Return the [X, Y] coordinate for the center point of the cell that contains the specified text.  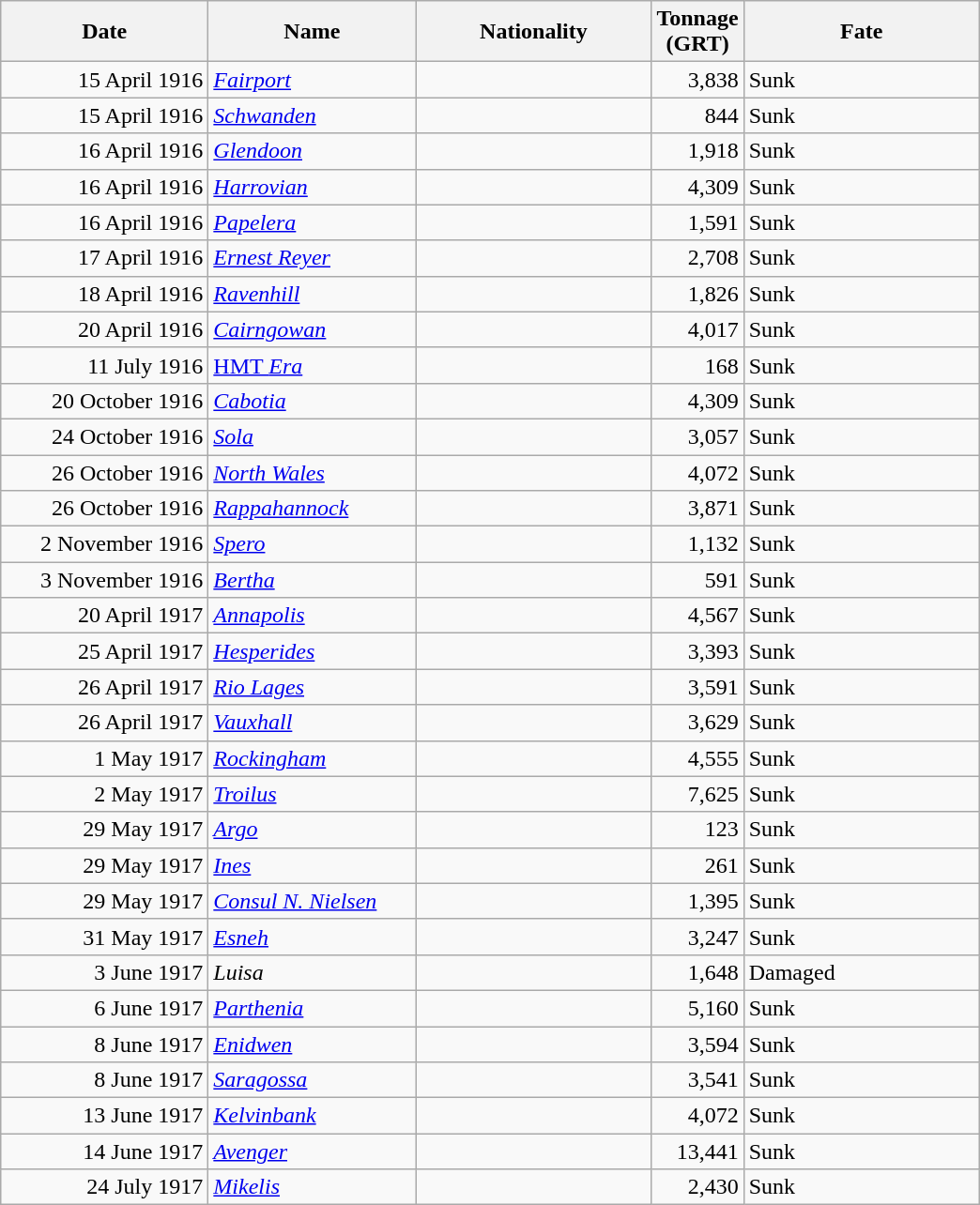
Fairport [312, 80]
Cairngowan [312, 329]
24 July 1917 [105, 1187]
HMT Era [312, 365]
3,629 [697, 723]
3,591 [697, 687]
Rockingham [312, 758]
1 May 1917 [105, 758]
3,247 [697, 937]
14 June 1917 [105, 1152]
20 October 1916 [105, 401]
31 May 1917 [105, 937]
Ines [312, 865]
Troilus [312, 794]
Mikelis [312, 1187]
Tonnage(GRT) [697, 32]
Spero [312, 544]
Vauxhall [312, 723]
Glendoon [312, 151]
3,594 [697, 1045]
Ravenhill [312, 294]
3 June 1917 [105, 972]
Rappahannock [312, 509]
Parthenia [312, 1008]
Schwanden [312, 115]
7,625 [697, 794]
Sola [312, 436]
1,591 [697, 222]
2 May 1917 [105, 794]
6 June 1917 [105, 1008]
Cabotia [312, 401]
Harrovian [312, 187]
168 [697, 365]
1,826 [697, 294]
Rio Lages [312, 687]
3,057 [697, 436]
4,555 [697, 758]
Damaged [862, 972]
11 July 1916 [105, 365]
Enidwen [312, 1045]
Date [105, 32]
3 November 1916 [105, 580]
Hesperides [312, 651]
3,871 [697, 509]
1,132 [697, 544]
591 [697, 580]
Annapolis [312, 616]
Fate [862, 32]
1,648 [697, 972]
Nationality [533, 32]
3,838 [697, 80]
25 April 1917 [105, 651]
1,395 [697, 901]
20 April 1916 [105, 329]
Ernest Reyer [312, 258]
Saragossa [312, 1080]
Avenger [312, 1152]
Papelera [312, 222]
4,567 [697, 616]
17 April 1916 [105, 258]
2,708 [697, 258]
North Wales [312, 472]
Name [312, 32]
4,017 [697, 329]
Consul N. Nielsen [312, 901]
2,430 [697, 1187]
13 June 1917 [105, 1116]
18 April 1916 [105, 294]
Esneh [312, 937]
Kelvinbank [312, 1116]
123 [697, 830]
844 [697, 115]
20 April 1917 [105, 616]
3,541 [697, 1080]
Argo [312, 830]
24 October 1916 [105, 436]
3,393 [697, 651]
261 [697, 865]
Bertha [312, 580]
1,918 [697, 151]
Luisa [312, 972]
2 November 1916 [105, 544]
5,160 [697, 1008]
13,441 [697, 1152]
